Return the [X, Y] coordinate for the center point of the cell that contains the specified text.  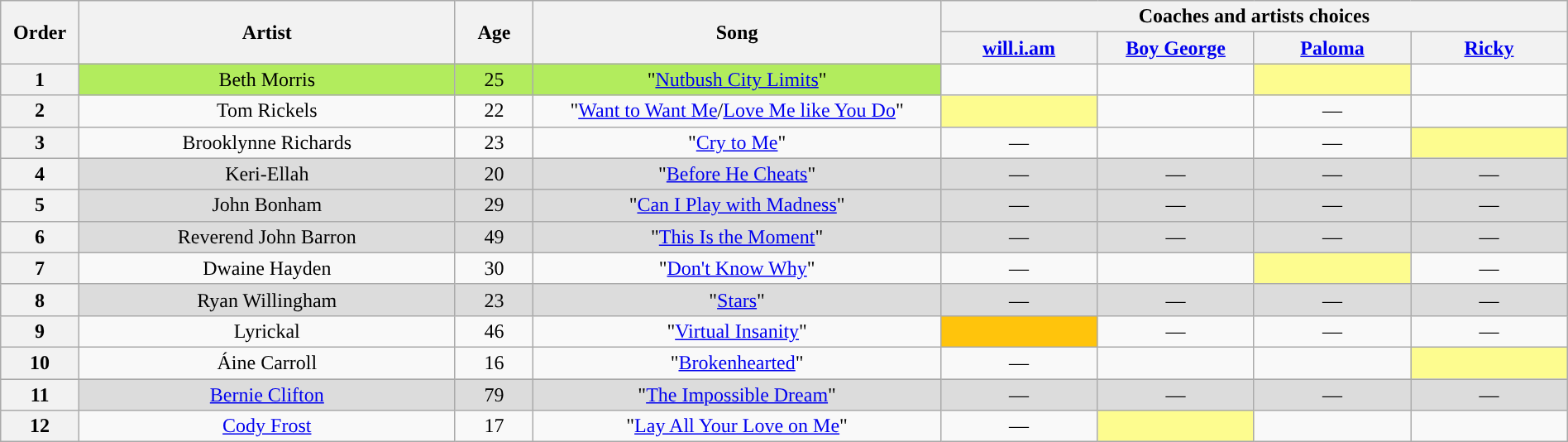
Dwaine Hayden [266, 268]
12 [40, 426]
Bernie Clifton [266, 395]
"Stars" [738, 300]
John Bonham [266, 205]
3 [40, 142]
Cody Frost [266, 426]
11 [40, 395]
1 [40, 79]
30 [495, 268]
Áine Carroll [266, 363]
Ricky [1489, 48]
Order [40, 32]
17 [495, 426]
Beth Morris [266, 79]
6 [40, 237]
"The Impossible Dream" [738, 395]
9 [40, 331]
"Don't Know Why" [738, 268]
7 [40, 268]
"Virtual Insanity" [738, 331]
"Can I Play with Madness" [738, 205]
2 [40, 111]
Coaches and artists choices [1254, 17]
"Before He Cheats" [738, 174]
will.i.am [1019, 48]
"Want to Want Me/Love Me like You Do" [738, 111]
"This Is the Moment" [738, 237]
Keri-Ellah [266, 174]
20 [495, 174]
Brooklynne Richards [266, 142]
4 [40, 174]
Ryan Willingham [266, 300]
46 [495, 331]
79 [495, 395]
22 [495, 111]
Paloma [1331, 48]
5 [40, 205]
Boy George [1176, 48]
"Cry to Me" [738, 142]
29 [495, 205]
16 [495, 363]
49 [495, 237]
Tom Rickels [266, 111]
Song [738, 32]
25 [495, 79]
"Nutbush City Limits" [738, 79]
Artist [266, 32]
Age [495, 32]
"Lay All Your Love on Me" [738, 426]
"Brokenhearted" [738, 363]
Reverend John Barron [266, 237]
Lyrickal [266, 331]
10 [40, 363]
8 [40, 300]
